Output the (x, y) coordinate of the center of the cell containing the given text.  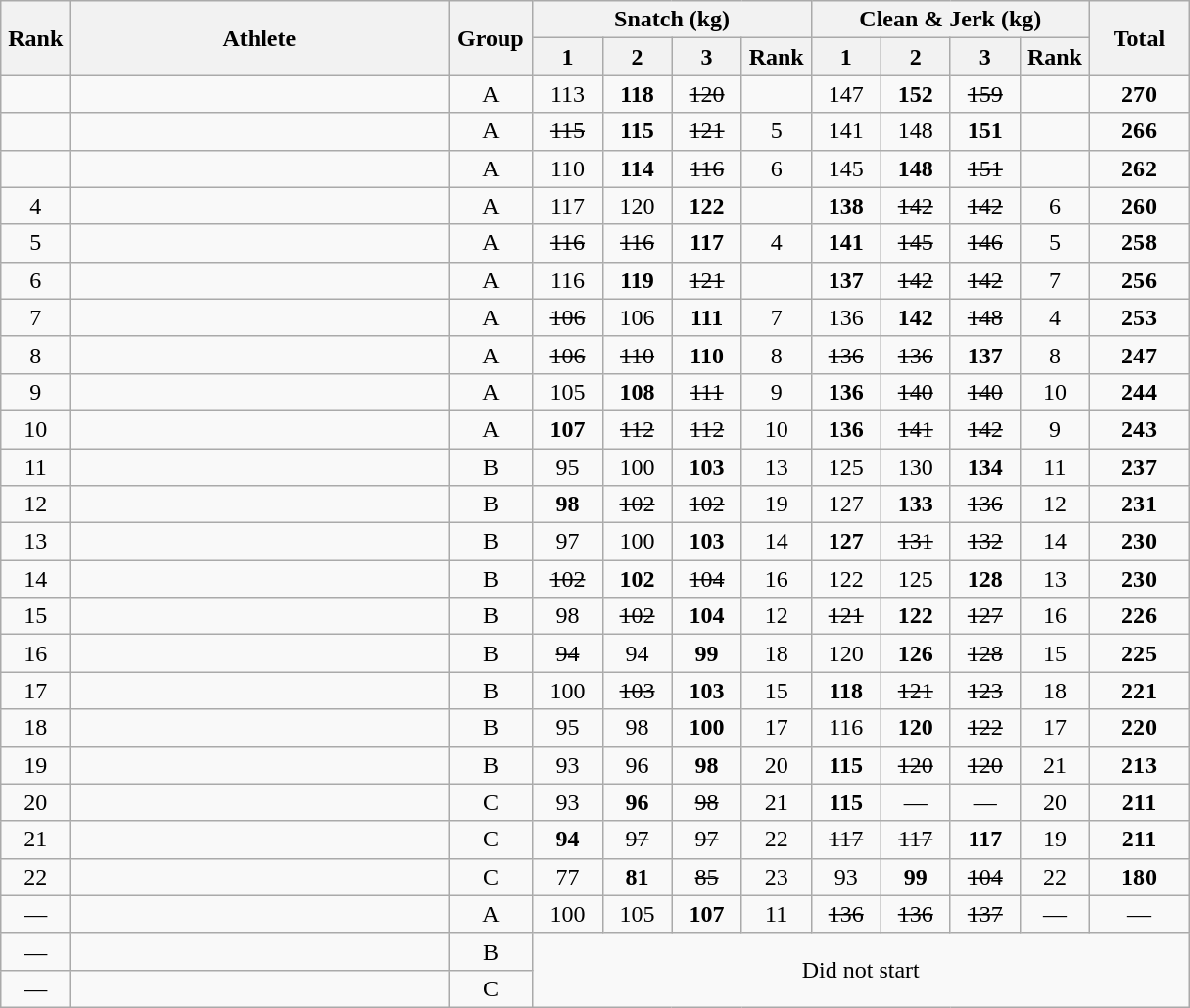
114 (637, 168)
Total (1138, 38)
Did not start (861, 970)
180 (1138, 877)
262 (1138, 168)
134 (985, 467)
226 (1138, 616)
119 (637, 280)
126 (915, 653)
159 (985, 94)
Clean & Jerk (kg) (950, 20)
152 (915, 94)
23 (776, 877)
231 (1138, 504)
221 (1138, 691)
Group (491, 38)
108 (637, 392)
147 (846, 94)
225 (1138, 653)
244 (1138, 392)
220 (1138, 728)
253 (1138, 317)
270 (1138, 94)
138 (846, 206)
260 (1138, 206)
85 (707, 877)
237 (1138, 467)
132 (985, 542)
256 (1138, 280)
247 (1138, 355)
77 (568, 877)
213 (1138, 765)
81 (637, 877)
Athlete (260, 38)
133 (915, 504)
266 (1138, 131)
130 (915, 467)
258 (1138, 243)
Snatch (kg) (672, 20)
113 (568, 94)
243 (1138, 429)
146 (985, 243)
131 (915, 542)
123 (985, 691)
